From the cell containing the given text, extract its center point as [X, Y] coordinate. 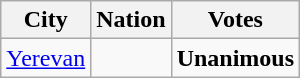
Nation [131, 20]
Yerevan [46, 58]
Votes [235, 20]
City [46, 20]
Unanimous [235, 58]
